Locate the cell with the specified text and output its [X, Y] center coordinate. 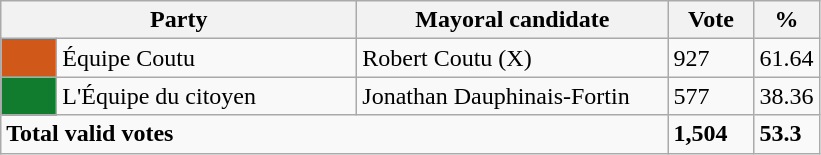
Robert Coutu (X) [512, 58]
Total valid votes [334, 134]
53.3 [786, 134]
Mayoral candidate [512, 20]
Party [179, 20]
927 [711, 58]
61.64 [786, 58]
Équipe Coutu [207, 58]
L'Équipe du citoyen [207, 96]
Vote [711, 20]
577 [711, 96]
38.36 [786, 96]
Jonathan Dauphinais-Fortin [512, 96]
1,504 [711, 134]
% [786, 20]
